Provide the [x, y] coordinate of the cell's center where the given text is located.  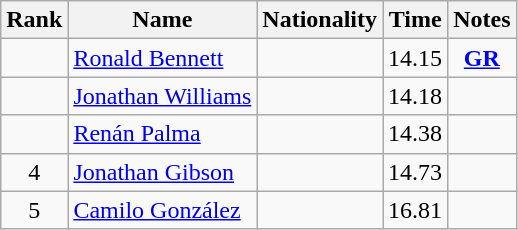
14.73 [416, 172]
14.18 [416, 96]
4 [34, 172]
14.38 [416, 134]
Ronald Bennett [162, 58]
5 [34, 210]
16.81 [416, 210]
Name [162, 20]
Jonathan Williams [162, 96]
GR [482, 58]
Jonathan Gibson [162, 172]
14.15 [416, 58]
Notes [482, 20]
Rank [34, 20]
Nationality [320, 20]
Camilo González [162, 210]
Time [416, 20]
Renán Palma [162, 134]
